Return the [x, y] coordinate for the center point of the cell that contains the specified text.  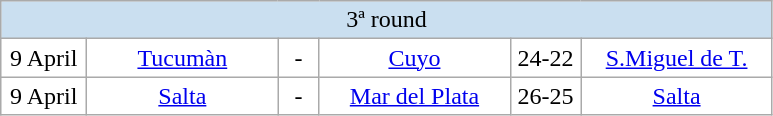
26-25 [546, 96]
Tucumàn [182, 58]
24-22 [546, 58]
S.Miguel de T. [676, 58]
Cuyo [414, 58]
3ª round [386, 20]
Mar del Plata [414, 96]
